Provide the (X, Y) coordinate of the cell's center where the given text is located.  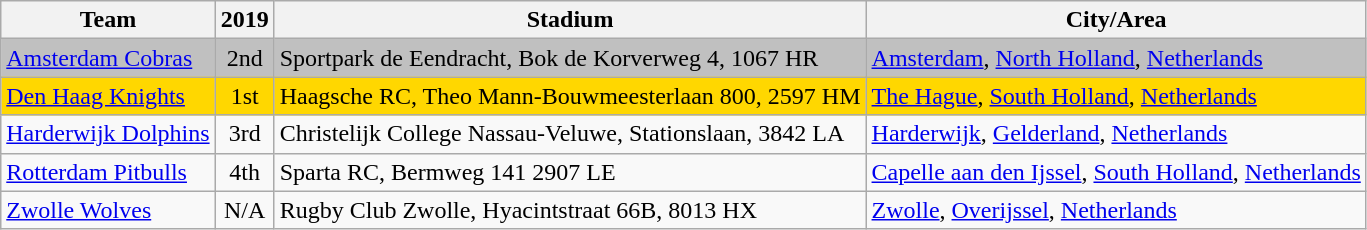
Den Haag Knights (108, 96)
N/A (244, 210)
4th (244, 172)
Haagsche RC, Theo Mann-Bouwmeesterlaan 800, 2597 HM (570, 96)
Christelijk College Nassau-Veluwe, Stationslaan, 3842 LA (570, 134)
Rugby Club Zwolle, Hyacintstraat 66B, 8013 HX (570, 210)
The Hague, South Holland, Netherlands (1116, 96)
Sparta RC, Bermweg 141 2907 LE (570, 172)
Amsterdam, North Holland, Netherlands (1116, 58)
Harderwijk Dolphins (108, 134)
Team (108, 20)
2019 (244, 20)
Zwolle Wolves (108, 210)
Stadium (570, 20)
3rd (244, 134)
City/Area (1116, 20)
Zwolle, Overijssel, Netherlands (1116, 210)
1st (244, 96)
Rotterdam Pitbulls (108, 172)
2nd (244, 58)
Capelle aan den Ijssel, South Holland, Netherlands (1116, 172)
Sportpark de Eendracht, Bok de Korverweg 4, 1067 HR (570, 58)
Harderwijk, Gelderland, Netherlands (1116, 134)
Amsterdam Cobras (108, 58)
